Return the (X, Y) coordinate for the center point of the cell that contains the specified text.  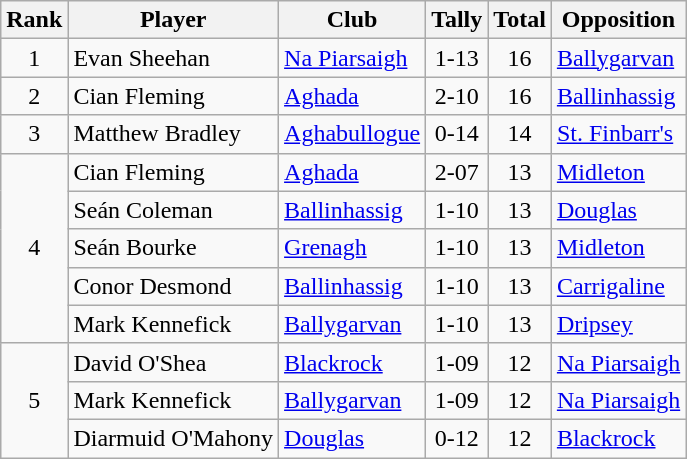
Matthew Bradley (174, 134)
Rank (34, 20)
St. Finbarr's (618, 134)
Seán Coleman (174, 210)
Evan Sheehan (174, 58)
3 (34, 134)
Aghabullogue (352, 134)
14 (520, 134)
Player (174, 20)
0-12 (457, 438)
Tally (457, 20)
Opposition (618, 20)
1-13 (457, 58)
4 (34, 248)
Seán Bourke (174, 248)
2-10 (457, 96)
Carrigaline (618, 286)
0-14 (457, 134)
Conor Desmond (174, 286)
2-07 (457, 172)
2 (34, 96)
Dripsey (618, 324)
1 (34, 58)
Total (520, 20)
5 (34, 400)
Diarmuid O'Mahony (174, 438)
Club (352, 20)
David O'Shea (174, 362)
Grenagh (352, 248)
